Pinpoint the cell where the given text exists, returning its [X, Y] midpoint coordinate. 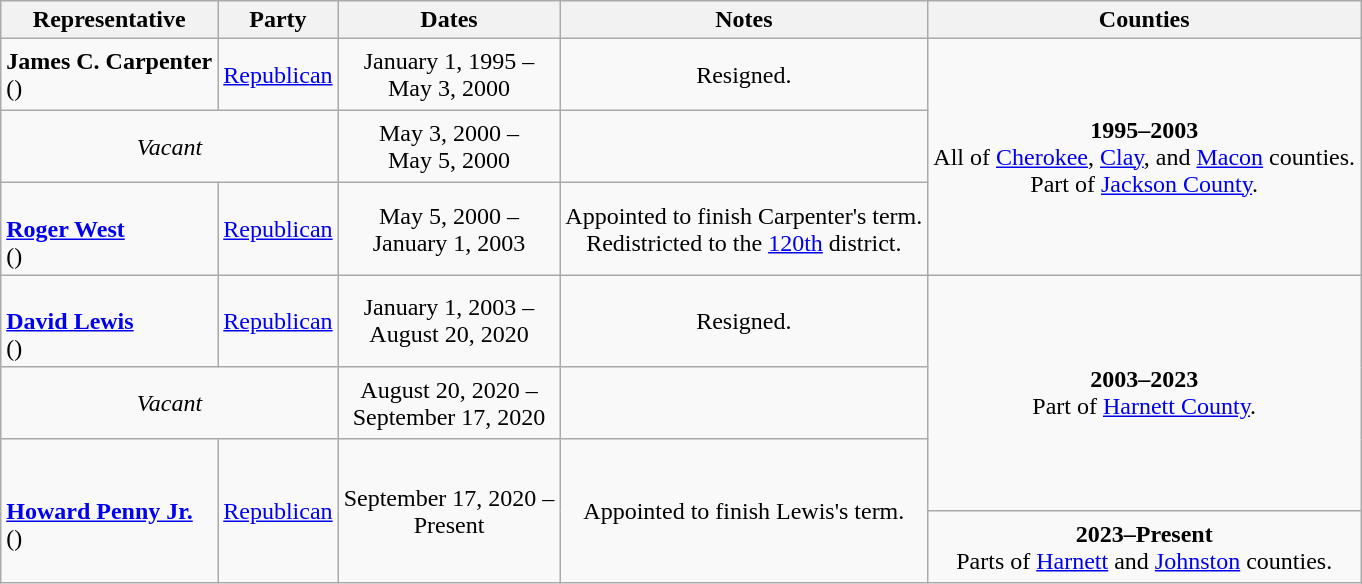
May 5, 2000 – January 1, 2003 [449, 229]
Party [278, 20]
September 17, 2020 – Present [449, 511]
Howard Penny Jr.() [110, 511]
August 20, 2020 – September 17, 2020 [449, 403]
Representative [110, 20]
Counties [1144, 20]
January 1, 2003 – August 20, 2020 [449, 321]
May 3, 2000 – May 5, 2000 [449, 147]
Appointed to finish Carpenter's term. Redistricted to the 120th district. [744, 229]
January 1, 1995 – May 3, 2000 [449, 75]
Roger West() [110, 229]
Dates [449, 20]
2003–2023 Part of Harnett County. [1144, 393]
James C. Carpenter() [110, 75]
1995–2003 All of Cherokee, Clay, and Macon counties. Part of Jackson County. [1144, 157]
Appointed to finish Lewis's term. [744, 511]
David Lewis() [110, 321]
Notes [744, 20]
2023–Present Parts of Harnett and Johnston counties. [1144, 547]
